Pinpoint the cell where the given text exists, returning its (x, y) midpoint coordinate. 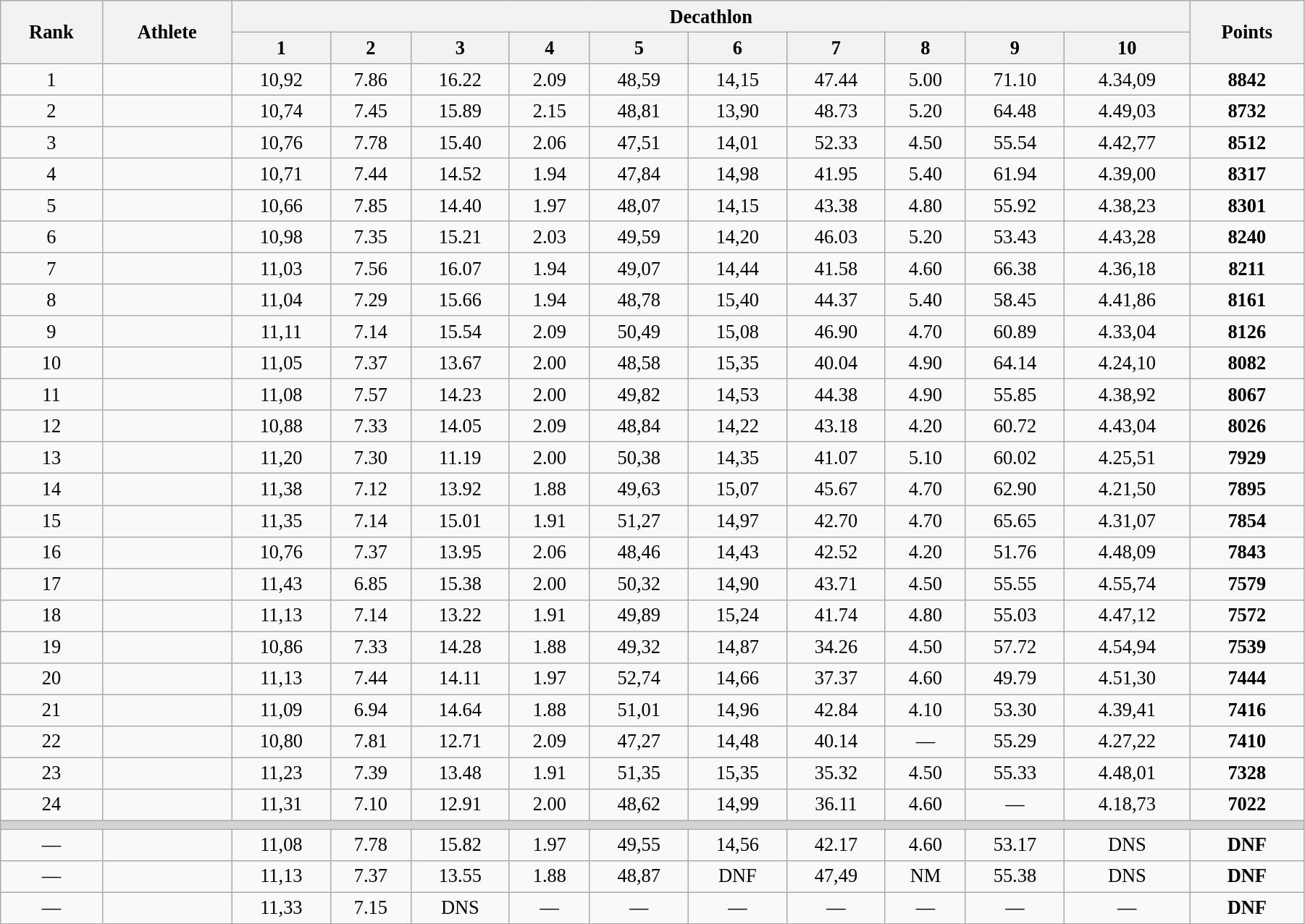
4.51,30 (1127, 679)
11,09 (281, 710)
10,80 (281, 742)
50,32 (639, 584)
8240 (1247, 237)
21 (51, 710)
8317 (1247, 174)
35.32 (836, 773)
7854 (1247, 521)
55.54 (1015, 143)
60.89 (1015, 332)
14.52 (460, 174)
52.33 (836, 143)
NM (926, 876)
51.76 (1015, 553)
15,08 (737, 332)
7572 (1247, 616)
49,82 (639, 395)
7.81 (371, 742)
13.22 (460, 616)
55.38 (1015, 876)
66.38 (1015, 269)
7328 (1247, 773)
7.45 (371, 111)
4.24,10 (1127, 363)
41.58 (836, 269)
15.01 (460, 521)
44.38 (836, 395)
8301 (1247, 206)
8732 (1247, 111)
Decathlon (711, 16)
23 (51, 773)
13,90 (737, 111)
48,07 (639, 206)
4.18,73 (1127, 805)
7.85 (371, 206)
49,89 (639, 616)
24 (51, 805)
11,20 (281, 458)
42.52 (836, 553)
37.37 (836, 679)
60.02 (1015, 458)
48.73 (836, 111)
14,53 (737, 395)
50,49 (639, 332)
13.92 (460, 490)
20 (51, 679)
11,11 (281, 332)
48,62 (639, 805)
48,78 (639, 300)
14,48 (737, 742)
42.84 (836, 710)
52,74 (639, 679)
10,74 (281, 111)
14.40 (460, 206)
15.89 (460, 111)
7.30 (371, 458)
7.12 (371, 490)
58.45 (1015, 300)
16 (51, 553)
15.54 (460, 332)
4.55,74 (1127, 584)
42.70 (836, 521)
47.44 (836, 79)
8512 (1247, 143)
4.34,09 (1127, 79)
4.27,22 (1127, 742)
4.48,01 (1127, 773)
61.94 (1015, 174)
10,66 (281, 206)
50,38 (639, 458)
47,51 (639, 143)
14,20 (737, 237)
4.48,09 (1127, 553)
12.71 (460, 742)
13.55 (460, 876)
11,35 (281, 521)
Athlete (167, 32)
4.39,41 (1127, 710)
43.18 (836, 426)
11,04 (281, 300)
55.92 (1015, 206)
47,49 (836, 876)
4.43,28 (1127, 237)
8161 (1247, 300)
2.03 (549, 237)
41.95 (836, 174)
14,56 (737, 845)
64.14 (1015, 363)
8082 (1247, 363)
7579 (1247, 584)
13.48 (460, 773)
22 (51, 742)
13.95 (460, 553)
55.33 (1015, 773)
34.26 (836, 647)
10,98 (281, 237)
60.72 (1015, 426)
12.91 (460, 805)
7.15 (371, 908)
65.65 (1015, 521)
2.15 (549, 111)
4.10 (926, 710)
7444 (1247, 679)
11,03 (281, 269)
48,84 (639, 426)
43.38 (836, 206)
4.39,00 (1127, 174)
6.94 (371, 710)
49,32 (639, 647)
49.79 (1015, 679)
14,99 (737, 805)
13 (51, 458)
40.04 (836, 363)
16.07 (460, 269)
18 (51, 616)
8026 (1247, 426)
14.05 (460, 426)
4.42,77 (1127, 143)
7.10 (371, 805)
14,87 (737, 647)
8067 (1247, 395)
40.14 (836, 742)
5.10 (926, 458)
48,46 (639, 553)
15,40 (737, 300)
51,01 (639, 710)
53.30 (1015, 710)
49,07 (639, 269)
14,01 (737, 143)
4.47,12 (1127, 616)
8211 (1247, 269)
4.33,04 (1127, 332)
51,27 (639, 521)
4.31,07 (1127, 521)
11,38 (281, 490)
49,55 (639, 845)
57.72 (1015, 647)
7.57 (371, 395)
11,43 (281, 584)
4.43,04 (1127, 426)
17 (51, 584)
Rank (51, 32)
51,35 (639, 773)
14.23 (460, 395)
11,33 (281, 908)
16.22 (460, 79)
7895 (1247, 490)
48,87 (639, 876)
14,22 (737, 426)
Points (1247, 32)
55.29 (1015, 742)
48,58 (639, 363)
11 (51, 395)
41.74 (836, 616)
11.19 (460, 458)
12 (51, 426)
15.82 (460, 845)
53.43 (1015, 237)
10,88 (281, 426)
4.41,86 (1127, 300)
4.36,18 (1127, 269)
11,23 (281, 773)
46.90 (836, 332)
7410 (1247, 742)
45.67 (836, 490)
49,59 (639, 237)
62.90 (1015, 490)
14,98 (737, 174)
7843 (1247, 553)
14 (51, 490)
7.56 (371, 269)
55.55 (1015, 584)
14,44 (737, 269)
15,07 (737, 490)
13.67 (460, 363)
15,24 (737, 616)
4.54,94 (1127, 647)
15.21 (460, 237)
55.85 (1015, 395)
8842 (1247, 79)
11,05 (281, 363)
14,35 (737, 458)
7.35 (371, 237)
7.39 (371, 773)
4.38,92 (1127, 395)
15.38 (460, 584)
14,97 (737, 521)
44.37 (836, 300)
14,66 (737, 679)
71.10 (1015, 79)
15.40 (460, 143)
7539 (1247, 647)
53.17 (1015, 845)
10,71 (281, 174)
14.64 (460, 710)
4.21,50 (1127, 490)
15.66 (460, 300)
7.86 (371, 79)
7.29 (371, 300)
10,92 (281, 79)
47,84 (639, 174)
11,31 (281, 805)
10,86 (281, 647)
55.03 (1015, 616)
41.07 (836, 458)
4.25,51 (1127, 458)
14.28 (460, 647)
7929 (1247, 458)
48,59 (639, 79)
15 (51, 521)
42.17 (836, 845)
46.03 (836, 237)
8126 (1247, 332)
6.85 (371, 584)
47,27 (639, 742)
43.71 (836, 584)
4.49,03 (1127, 111)
14.11 (460, 679)
36.11 (836, 805)
14,90 (737, 584)
7022 (1247, 805)
14,43 (737, 553)
5.00 (926, 79)
49,63 (639, 490)
48,81 (639, 111)
19 (51, 647)
14,96 (737, 710)
7416 (1247, 710)
64.48 (1015, 111)
4.38,23 (1127, 206)
